Pinpoint the cell where the given text exists, returning its [x, y] midpoint coordinate. 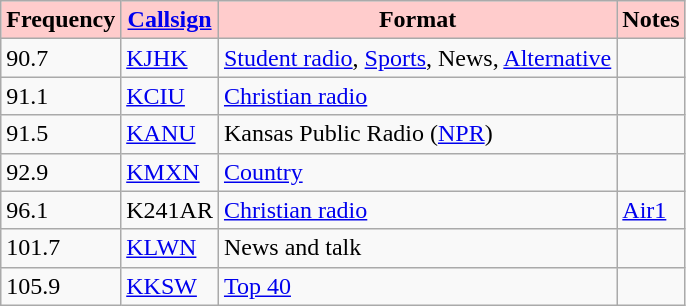
Country [417, 172]
Student radio, Sports, News, Alternative [417, 58]
News and talk [417, 248]
Top 40 [417, 286]
91.1 [61, 96]
96.1 [61, 210]
Notes [651, 20]
105.9 [61, 286]
Kansas Public Radio (NPR) [417, 134]
92.9 [61, 172]
KCIU [170, 96]
90.7 [61, 58]
K241AR [170, 210]
KLWN [170, 248]
Callsign [170, 20]
Frequency [61, 20]
KJHK [170, 58]
Format [417, 20]
101.7 [61, 248]
91.5 [61, 134]
KKSW [170, 286]
KMXN [170, 172]
KANU [170, 134]
Air1 [651, 210]
